Extract the [x, y] coordinate from the center of the cell holding the provided text.  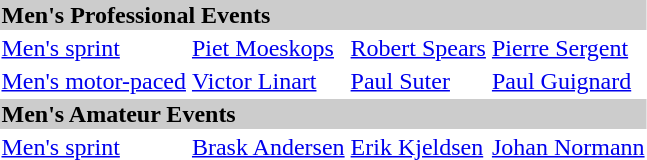
Piet Moeskops [268, 48]
Men's motor-paced [94, 81]
Men's Professional Events [323, 15]
Pierre Sergent [568, 48]
Men's sprint [94, 48]
Victor Linart [268, 81]
Men's Amateur Events [323, 114]
Robert Spears [418, 48]
Paul Guignard [568, 81]
Paul Suter [418, 81]
